From the cell containing the given text, extract its center point as (x, y) coordinate. 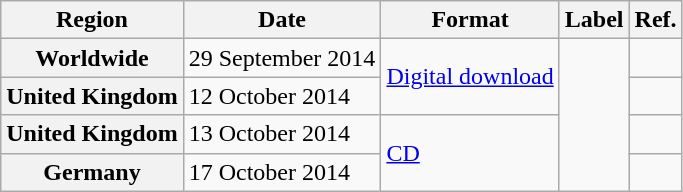
Ref. (656, 20)
Germany (92, 172)
12 October 2014 (282, 96)
CD (470, 153)
Label (594, 20)
Digital download (470, 77)
Region (92, 20)
Date (282, 20)
13 October 2014 (282, 134)
29 September 2014 (282, 58)
Worldwide (92, 58)
17 October 2014 (282, 172)
Format (470, 20)
